Identify which cell holds the provided text, then report its (x, y) central coordinate. 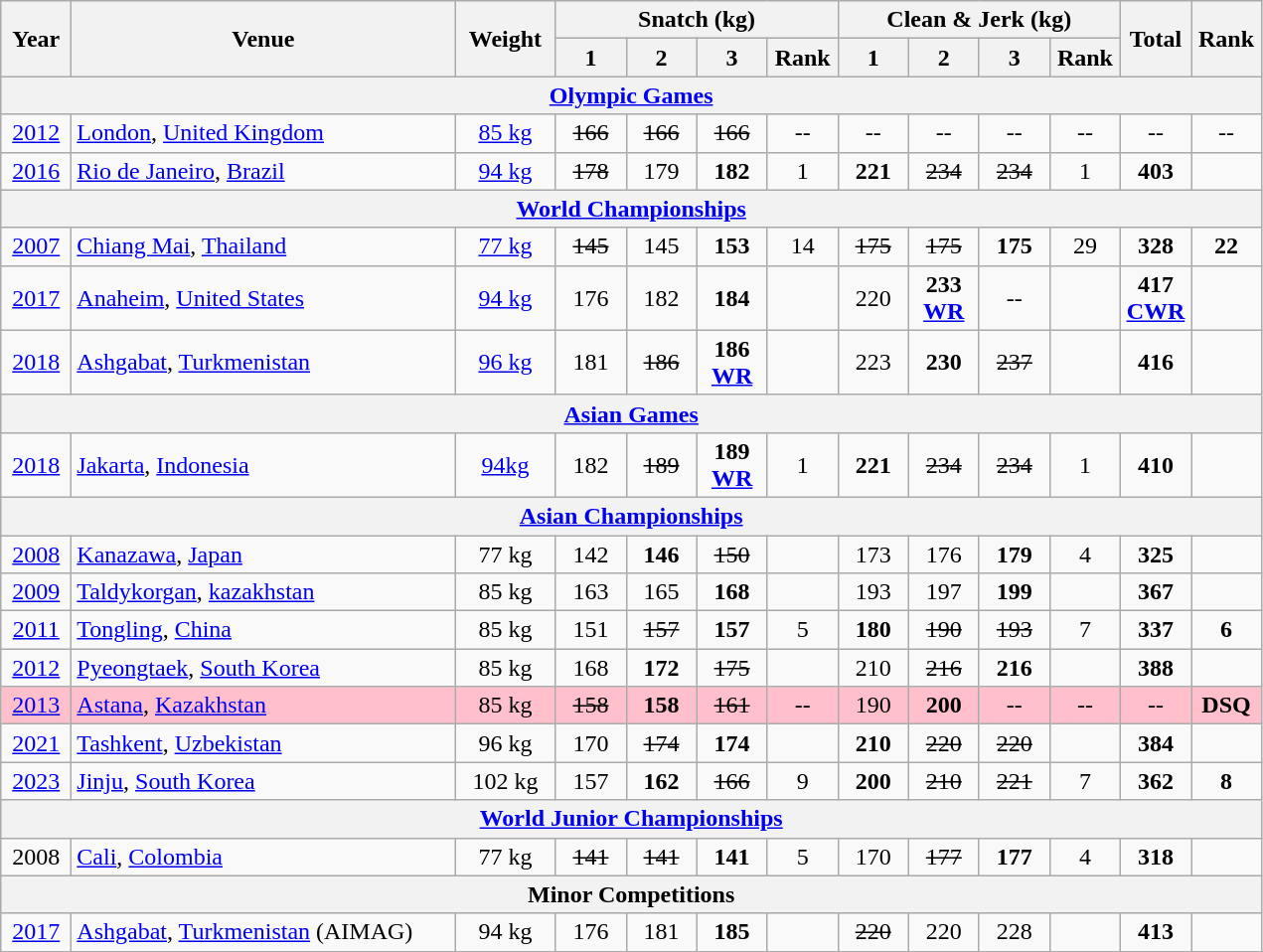
233 WR (944, 298)
146 (662, 554)
173 (872, 554)
172 (662, 668)
325 (1155, 554)
230 (944, 362)
Chiang Mai, Thailand (263, 246)
DSQ (1226, 706)
Clean & Jerk (kg) (979, 20)
London, United Kingdom (263, 133)
165 (662, 592)
6 (1226, 630)
223 (872, 362)
2013 (36, 706)
362 (1155, 781)
2016 (36, 171)
178 (590, 171)
189 (662, 465)
World Championships (632, 209)
Jakarta, Indonesia (263, 465)
417 CWR (1155, 298)
2023 (36, 781)
Snatch (kg) (697, 20)
Ashgabat, Turkmenistan (263, 362)
Tashkent, Uzbekistan (263, 743)
102 kg (505, 781)
367 (1155, 592)
Total (1155, 39)
Asian Games (632, 413)
Rio de Janeiro, Brazil (263, 171)
162 (662, 781)
Pyeongtaek, South Korea (263, 668)
151 (590, 630)
161 (731, 706)
228 (1014, 932)
22 (1226, 246)
237 (1014, 362)
186 WR (731, 362)
Jinju, South Korea (263, 781)
186 (662, 362)
14 (803, 246)
153 (731, 246)
94kg (505, 465)
Venue (263, 39)
2009 (36, 592)
180 (872, 630)
Year (36, 39)
Tongling, China (263, 630)
388 (1155, 668)
142 (590, 554)
197 (944, 592)
9 (803, 781)
8 (1226, 781)
410 (1155, 465)
2021 (36, 743)
Ashgabat, Turkmenistan (AIMAG) (263, 932)
Taldykorgan, kazakhstan (263, 592)
185 (731, 932)
416 (1155, 362)
Anaheim, United States (263, 298)
Astana, Kazakhstan (263, 706)
163 (590, 592)
Minor Competitions (632, 894)
403 (1155, 171)
Weight (505, 39)
2007 (36, 246)
337 (1155, 630)
Asian Championships (632, 516)
Cali, Colombia (263, 857)
Kanazawa, Japan (263, 554)
150 (731, 554)
413 (1155, 932)
328 (1155, 246)
318 (1155, 857)
189WR (731, 465)
World Junior Championships (632, 819)
384 (1155, 743)
2011 (36, 630)
199 (1014, 592)
184 (731, 298)
29 (1085, 246)
Olympic Games (632, 95)
